Provide the [x, y] coordinate of the cell's center where the given text is located.  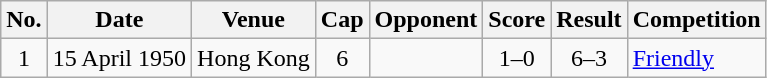
Hong Kong [254, 58]
Cap [342, 20]
1–0 [517, 58]
6 [342, 58]
6–3 [589, 58]
Date [119, 20]
Score [517, 20]
Venue [254, 20]
Friendly [696, 58]
No. [24, 20]
1 [24, 58]
Competition [696, 20]
15 April 1950 [119, 58]
Result [589, 20]
Opponent [426, 20]
